For the text-containing cell, return its midpoint in (x, y) coordinate format. 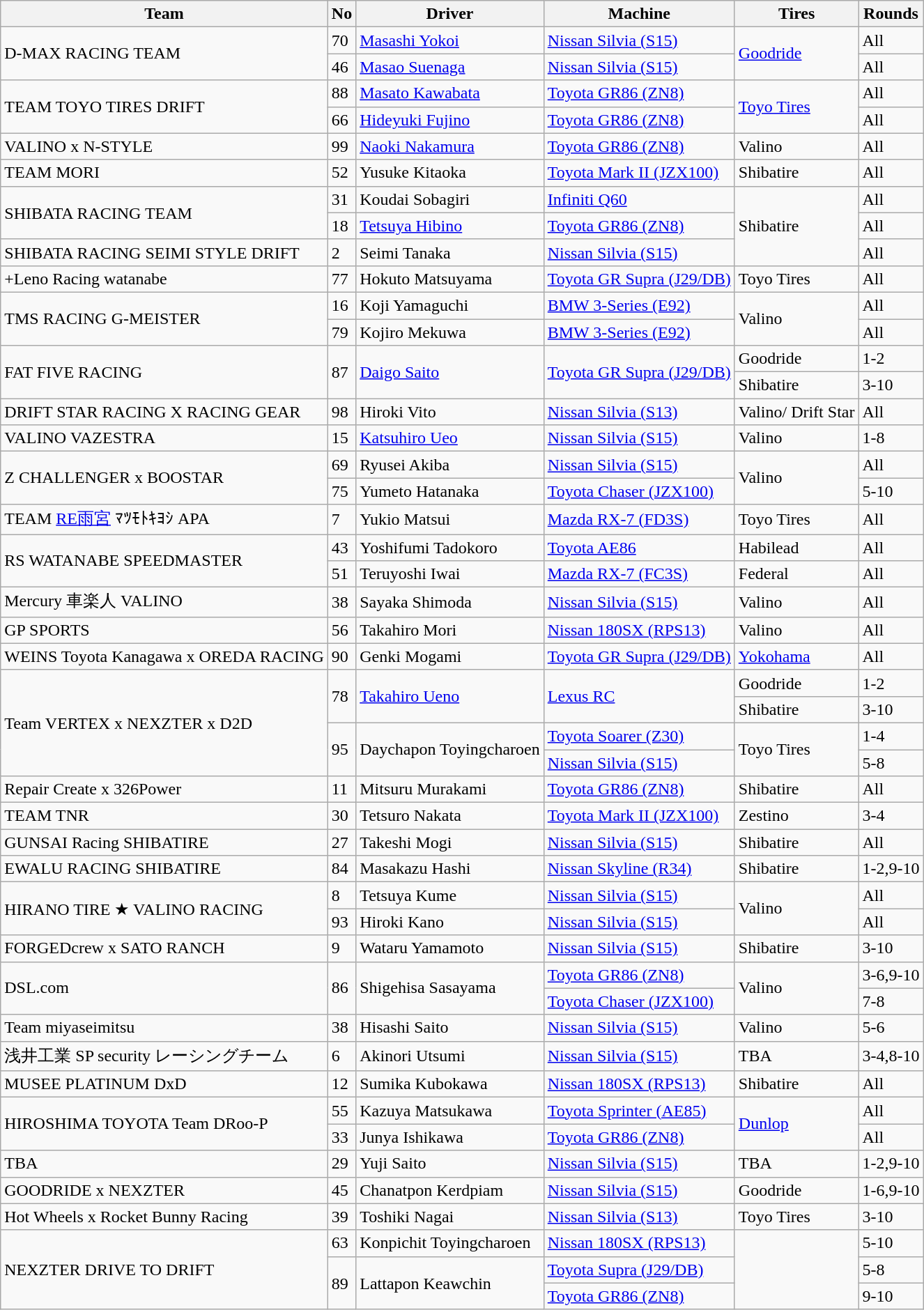
Zestino (796, 816)
86 (341, 988)
Kazuya Matsukawa (450, 1111)
Tetsuya Kume (450, 895)
99 (341, 146)
Ryusei Akiba (450, 465)
Masato Kawabata (450, 93)
95 (341, 749)
Shigehisa Sasayama (450, 988)
33 (341, 1137)
Sumika Kubokawa (450, 1084)
Wataru Yamamoto (450, 948)
Daigo Saito (450, 372)
8 (341, 895)
Team (164, 14)
9-10 (891, 1296)
GOODRIDE x NEXZTER (164, 1190)
69 (341, 465)
TEAM RE雨宮 ﾏﾂﾓﾄｷﾖｼ APA (164, 520)
Katsuhiro Ueo (450, 438)
Mazda RX-7 (FC3S) (639, 574)
Habilead (796, 547)
Tires (796, 14)
Hot Wheels x Rocket Bunny Racing (164, 1217)
TEAM TNR (164, 816)
HIRANO TIRE ★ VALINO RACING (164, 909)
88 (341, 93)
55 (341, 1111)
Yokohama (796, 656)
79 (341, 332)
Lattapon Keawchin (450, 1283)
Team miyaseimitsu (164, 1028)
Koudai Sobagiri (450, 199)
TEAM MORI (164, 173)
Naoki Nakamura (450, 146)
Repair Create x 326Power (164, 789)
Yoshifumi Tadokoro (450, 547)
5-6 (891, 1028)
D-MAX RACING TEAM (164, 54)
56 (341, 630)
Mazda RX-7 (FD3S) (639, 520)
Toyota Supra (J29/DB) (639, 1270)
89 (341, 1283)
Yukio Matsui (450, 520)
52 (341, 173)
29 (341, 1164)
DRIFT STAR RACING X RACING GEAR (164, 412)
1-8 (891, 438)
84 (341, 869)
7-8 (891, 1001)
77 (341, 279)
Koji Yamaguchi (450, 305)
3-4 (891, 816)
75 (341, 491)
3-4,8-10 (891, 1056)
9 (341, 948)
Junya Ishikawa (450, 1137)
Z CHALLENGER x BOOSTAR (164, 478)
Hokuto Matsuyama (450, 279)
Masakazu Hashi (450, 869)
90 (341, 656)
Machine (639, 14)
TEAM TOYO TIRES DRIFT (164, 107)
87 (341, 372)
Toshiki Nagai (450, 1217)
27 (341, 842)
15 (341, 438)
Masashi Yokoi (450, 40)
Hideyuki Fujino (450, 120)
Tetsuya Hibino (450, 226)
浅井工業 SP security レーシングチーム (164, 1056)
2 (341, 252)
Hisashi Saito (450, 1028)
78 (341, 696)
RS WATANABE SPEEDMASTER (164, 560)
Lexus RC (639, 696)
Valino/ Drift Star (796, 412)
11 (341, 789)
Toyota Soarer (Z30) (639, 736)
MUSEE PLATINUM DxD (164, 1084)
66 (341, 120)
VALINO x N-STYLE (164, 146)
6 (341, 1056)
31 (341, 199)
Driver (450, 14)
12 (341, 1084)
Genki Mogami (450, 656)
DSL.com (164, 988)
FAT FIVE RACING (164, 372)
Dunlop (796, 1124)
Teruyoshi Iwai (450, 574)
46 (341, 67)
Hiroki Kano (450, 922)
Akinori Utsumi (450, 1056)
70 (341, 40)
Mercury 車楽人 VALINO (164, 602)
Takahiro Mori (450, 630)
Masao Suenaga (450, 67)
Mitsuru Murakami (450, 789)
Yusuke Kitaoka (450, 173)
Chanatpon Kerdpiam (450, 1190)
GUNSAI Racing SHIBATIRE (164, 842)
3-6,9-10 (891, 975)
NEXZTER DRIVE TO DRIFT (164, 1270)
WEINS Toyota Kanagawa x OREDA RACING (164, 656)
GP SPORTS (164, 630)
Tetsuro Nakata (450, 816)
93 (341, 922)
Yumeto Hatanaka (450, 491)
Sayaka Shimoda (450, 602)
51 (341, 574)
30 (341, 816)
SHIBATA RACING TEAM (164, 213)
Konpichit Toyingcharoen (450, 1243)
Kojiro Mekuwa (450, 332)
Infiniti Q60 (639, 199)
Team VERTEX x NEXZTER x D2D (164, 723)
SHIBATA RACING SEIMI STYLE DRIFT (164, 252)
VALINO VAZESTRA (164, 438)
FORGEDcrew x SATO RANCH (164, 948)
18 (341, 226)
Nissan Skyline (R34) (639, 869)
No (341, 14)
Daychapon Toyingcharoen (450, 749)
39 (341, 1217)
Takeshi Mogi (450, 842)
Toyota AE86 (639, 547)
43 (341, 547)
Toyota Sprinter (AE85) (639, 1111)
7 (341, 520)
98 (341, 412)
45 (341, 1190)
1-6,9-10 (891, 1190)
16 (341, 305)
Hiroki Vito (450, 412)
Seimi Tanaka (450, 252)
Takahiro Ueno (450, 696)
HIROSHIMA TOYOTA Team DRoo-P (164, 1124)
+Leno Racing watanabe (164, 279)
TMS RACING G-MEISTER (164, 318)
63 (341, 1243)
Rounds (891, 14)
Yuji Saito (450, 1164)
Federal (796, 574)
1-4 (891, 736)
EWALU RACING SHIBATIRE (164, 869)
